Return the [X, Y] coordinate for the center point of the cell that contains the specified text.  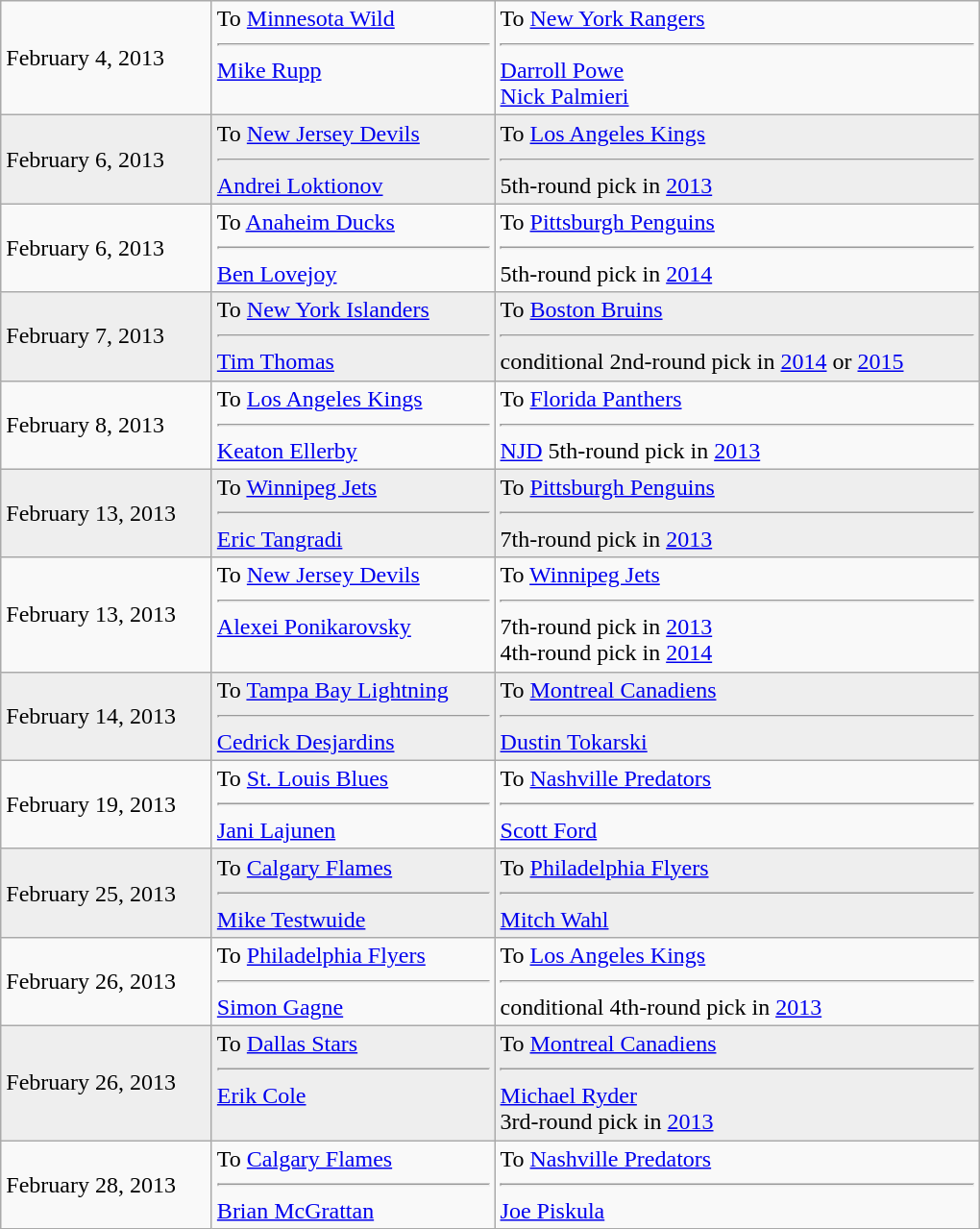
February 14, 2013 [107, 716]
To Pittsburgh Penguins5th-round pick in 2014 [737, 248]
February 8, 2013 [107, 425]
February 7, 2013 [107, 336]
To New York RangersDarroll PoweNick Palmieri [737, 58]
To Los Angeles Kingsconditional 4th-round pick in 2013 [737, 981]
February 4, 2013 [107, 58]
To Nashville PredatorsScott Ford [737, 804]
To Winnipeg Jets7th-round pick in 20134th-round pick in 2014 [737, 615]
To New York IslandersTim Thomas [354, 336]
To Calgary FlamesBrian McGrattan [354, 1184]
To Montreal CanadiensDustin Tokarski [737, 716]
To New Jersey DevilsAndrei Loktionov [354, 160]
To Pittsburgh Penguins7th-round pick in 2013 [737, 513]
To Minnesota WildMike Rupp [354, 58]
To Philadelphia FlyersSimon Gagne [354, 981]
To New Jersey DevilsAlexei Ponikarovsky [354, 615]
To Florida PanthersNJD 5th-round pick in 2013 [737, 425]
To Tampa Bay LightningCedrick Desjardins [354, 716]
February 25, 2013 [107, 893]
To Dallas StarsErik Cole [354, 1082]
To Boston Bruinsconditional 2nd-round pick in 2014 or 2015 [737, 336]
To Nashville PredatorsJoe Piskula [737, 1184]
February 19, 2013 [107, 804]
To Calgary FlamesMike Testwuide [354, 893]
To Los Angeles KingsKeaton Ellerby [354, 425]
To Philadelphia FlyersMitch Wahl [737, 893]
February 28, 2013 [107, 1184]
To Los Angeles Kings5th-round pick in 2013 [737, 160]
To St. Louis BluesJani Lajunen [354, 804]
To Montreal CanadiensMichael Ryder3rd-round pick in 2013 [737, 1082]
To Winnipeg JetsEric Tangradi [354, 513]
To Anaheim DucksBen Lovejoy [354, 248]
